Output the [X, Y] coordinate of the center of the cell containing the given text.  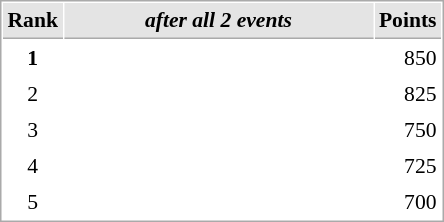
750 [408, 129]
Rank [32, 21]
Points [408, 21]
1 [32, 57]
700 [408, 201]
2 [32, 93]
5 [32, 201]
4 [32, 165]
825 [408, 93]
850 [408, 57]
725 [408, 165]
after all 2 events [218, 21]
3 [32, 129]
